Return (x, y) of the center of cell containing provided text 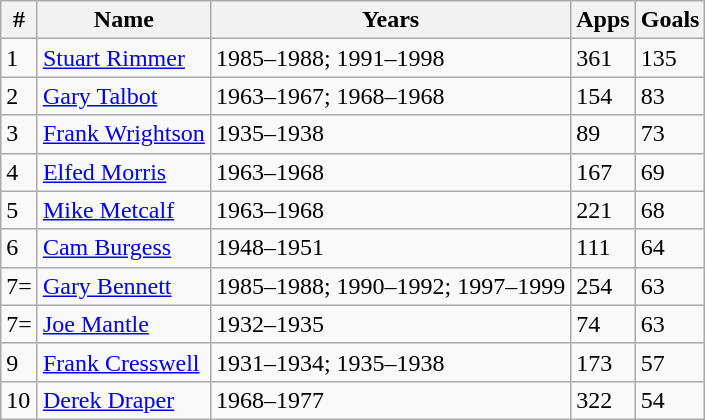
57 (670, 362)
74 (603, 324)
Stuart Rimmer (124, 58)
1963–1967; 1968–1968 (390, 96)
111 (603, 248)
1931–1934; 1935–1938 (390, 362)
Elfed Morris (124, 172)
361 (603, 58)
1932–1935 (390, 324)
Derek Draper (124, 400)
83 (670, 96)
89 (603, 134)
Joe Mantle (124, 324)
322 (603, 400)
73 (670, 134)
Mike Metcalf (124, 210)
Years (390, 20)
221 (603, 210)
3 (20, 134)
Name (124, 20)
Cam Burgess (124, 248)
1968–1977 (390, 400)
254 (603, 286)
Frank Cresswell (124, 362)
1948–1951 (390, 248)
Frank Wrightson (124, 134)
Gary Talbot (124, 96)
68 (670, 210)
Gary Bennett (124, 286)
154 (603, 96)
1985–1988; 1991–1998 (390, 58)
4 (20, 172)
10 (20, 400)
1 (20, 58)
54 (670, 400)
5 (20, 210)
9 (20, 362)
1985–1988; 1990–1992; 1997–1999 (390, 286)
# (20, 20)
135 (670, 58)
173 (603, 362)
167 (603, 172)
Goals (670, 20)
2 (20, 96)
64 (670, 248)
Apps (603, 20)
6 (20, 248)
69 (670, 172)
1935–1938 (390, 134)
